Find where the given text appears and provide that cell's center as (x, y) coordinate. 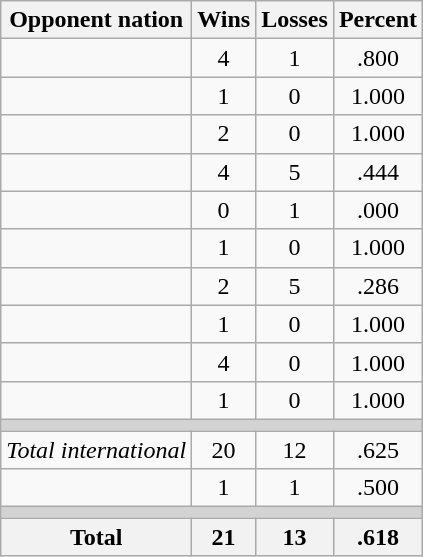
20 (224, 449)
.444 (378, 172)
.800 (378, 58)
13 (295, 537)
21 (224, 537)
.618 (378, 537)
.286 (378, 286)
Opponent nation (96, 20)
Wins (224, 20)
Total international (96, 449)
.000 (378, 210)
.500 (378, 488)
Losses (295, 20)
Percent (378, 20)
Total (96, 537)
12 (295, 449)
.625 (378, 449)
